Scan for the cell matching the given text and deliver its (X, Y) coordinate at center. 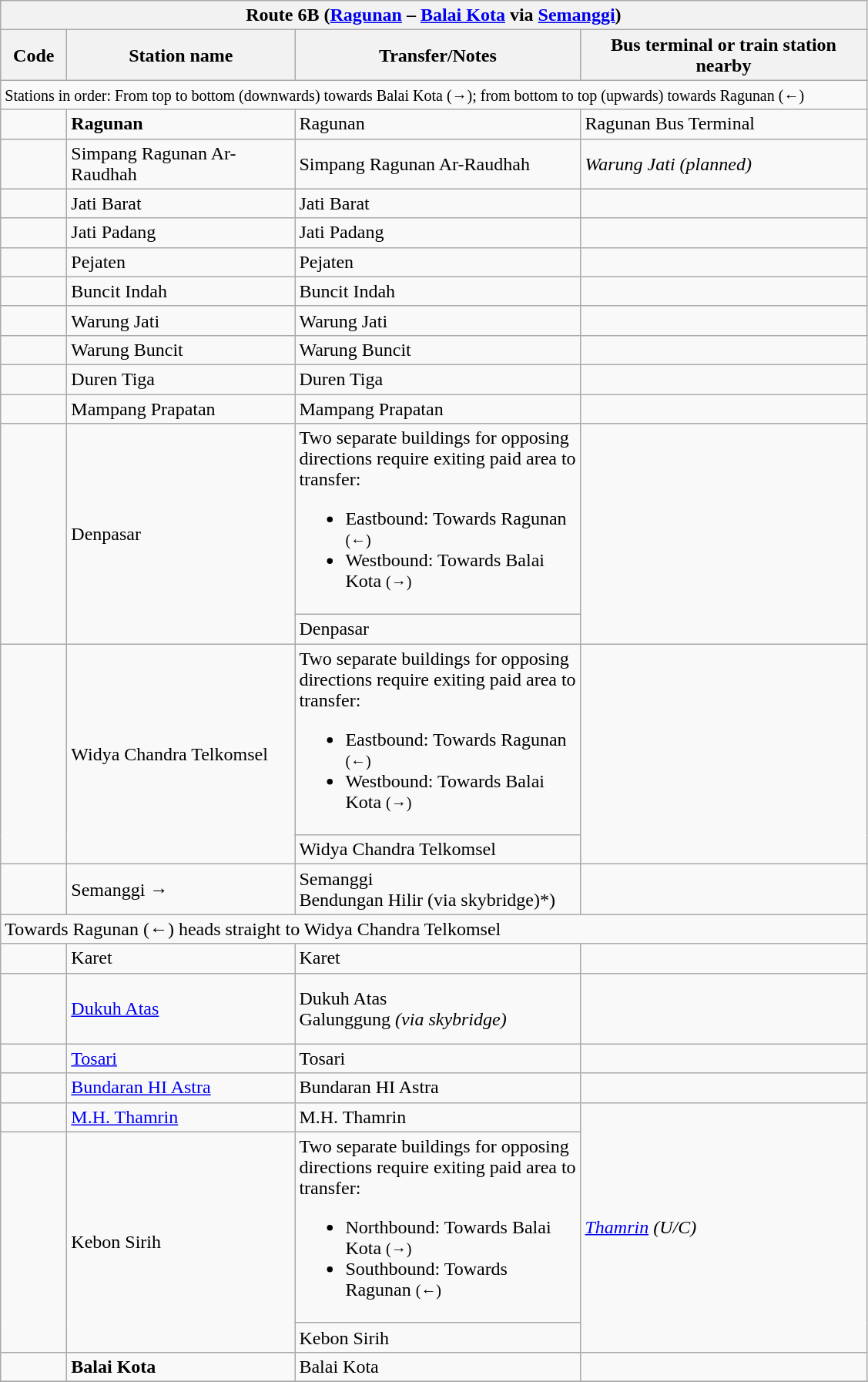
Dukuh Atas (181, 1008)
Towards Ragunan (←) heads straight to Widya Chandra Telkomsel (434, 929)
Station name (181, 55)
Semanggi → (181, 889)
Stations in order: From top to bottom (downwards) towards Balai Kota (→); from bottom to top (upwards) towards Ragunan (←) (434, 95)
Route 6B (Ragunan – Balai Kota via Semanggi) (434, 15)
Dukuh Atas Galunggung (via skybridge) (437, 1008)
Bus terminal or train station nearby (724, 55)
Thamrin (U/C) (724, 1227)
Code (34, 55)
Semanggi Bendungan Hilir (via skybridge)*) (437, 889)
Transfer/Notes (437, 55)
Warung Jati (planned) (724, 163)
Ragunan Bus Terminal (724, 124)
